Identify which cell holds the provided text, then report its (x, y) central coordinate. 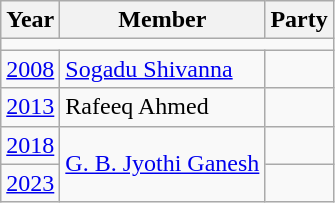
Sogadu Shivanna (162, 69)
2008 (30, 69)
G. B. Jyothi Ganesh (162, 164)
Rafeeq Ahmed (162, 107)
Party (299, 20)
2023 (30, 183)
2013 (30, 107)
Year (30, 20)
Member (162, 20)
2018 (30, 145)
